Find where the given text appears and provide that cell's center as [x, y] coordinate. 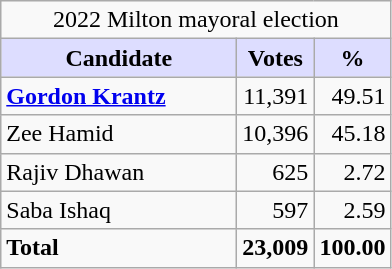
2.72 [352, 172]
49.51 [352, 96]
Gordon Krantz [119, 96]
Total [119, 248]
597 [276, 210]
2.59 [352, 210]
Candidate [119, 58]
Votes [276, 58]
% [352, 58]
Zee Hamid [119, 134]
11,391 [276, 96]
2022 Milton mayoral election [196, 20]
Rajiv Dhawan [119, 172]
100.00 [352, 248]
625 [276, 172]
45.18 [352, 134]
10,396 [276, 134]
23,009 [276, 248]
Saba Ishaq [119, 210]
